Return (X, Y) of the center of cell containing provided text 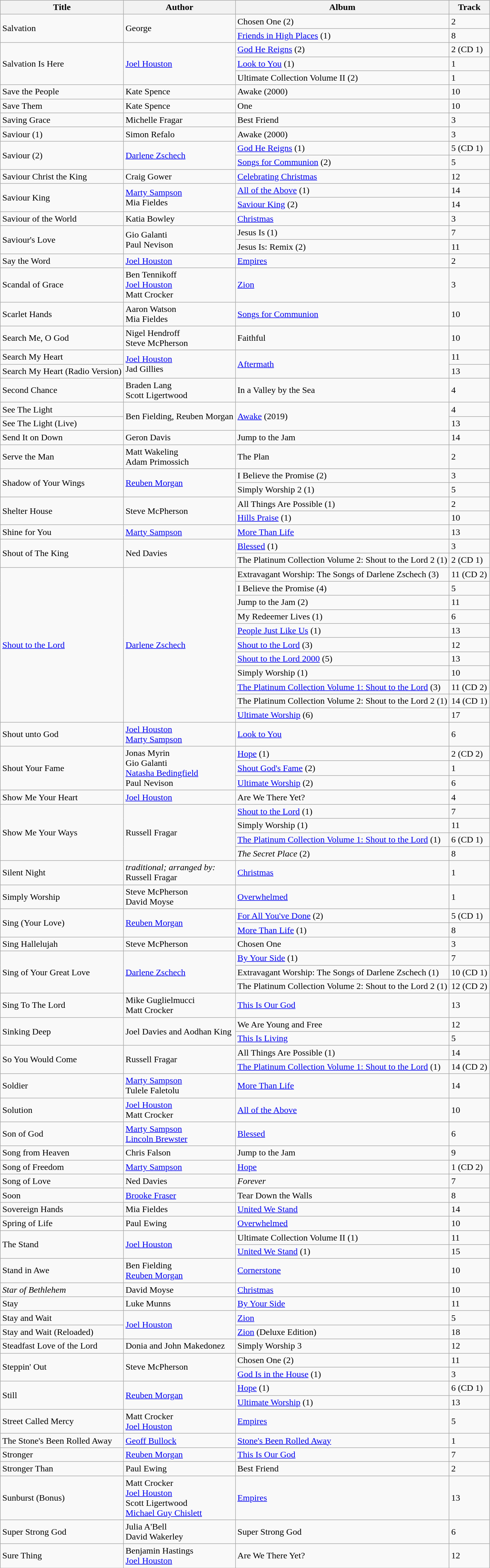
By Your Side (342, 1304)
Extravagant Worship: The Songs of Darlene Zschech (3) (342, 574)
Saviour Christ the King (62, 176)
Simply Worship 2 (1) (342, 490)
Marty Sampson Mia Fieldes (180, 198)
Album (342, 7)
Serve the Man (62, 457)
I Believe the Promise (2) (342, 476)
Save Them (62, 106)
Send It on Down (62, 437)
United We Stand (342, 1209)
Still (62, 1395)
Friends in High Places (1) (342, 36)
United We Stand (1) (342, 1252)
Saving Grace (62, 120)
Sunburst (Bonus) (62, 1498)
The Secret Place (2) (342, 854)
17 (469, 715)
Cornerstone (342, 1271)
God He Reigns (2) (342, 50)
Song from Heaven (62, 1153)
Stay (62, 1304)
Faithful (342, 338)
This Is Living (342, 1039)
Saviour (2) (62, 155)
One (342, 106)
Shout to the Lord (1) (342, 811)
Marty Sampson Lincoln Brewster (180, 1134)
Matt Crocker Joel Houston Scott Ligertwood Michael Guy Chislett (180, 1498)
Zion (Deluxe Edition) (342, 1332)
15 (469, 1252)
Chosen One (342, 944)
Sure Thing (62, 1556)
Sing (Your Love) (62, 923)
Salvation Is Here (62, 64)
Ben Tennikoff Joel Houston Matt Crocker (180, 285)
Soldier (62, 1086)
The Stand (62, 1245)
Brooke Fraser (180, 1195)
1 (CD 2) (469, 1167)
Soon (62, 1195)
Donia and John Makedonez (180, 1346)
George (180, 28)
Track (469, 7)
All of the Above (342, 1110)
Geron Davis (180, 437)
David Moyse (180, 1290)
Luke Munns (180, 1304)
Sing Hallelujah (62, 944)
Stronger (62, 1454)
12 (CD 2) (469, 986)
All of the Above (1) (342, 191)
Ben Fielding Reuben Morgan (180, 1271)
Steppin' Out (62, 1367)
Awake (2019) (342, 416)
Songs for Communion (342, 314)
Say the Word (62, 261)
Steve McPherson David Moyse (180, 897)
Simon Refalo (180, 134)
So You Would Come (62, 1060)
Julia A'Bell David Wakerley (180, 1532)
10 (CD 1) (469, 972)
Chris Falson (180, 1153)
Saviour (1) (62, 134)
Show Me Your Heart (62, 797)
Ben Fielding, Reuben Morgan (180, 416)
My Redeemer Lives (1) (342, 616)
Jesus Is: Remix (2) (342, 247)
Salvation (62, 28)
Jump to the Jam (2) (342, 602)
Search My Heart (62, 357)
Ultimate Worship (2) (342, 783)
Marty Sampson Tulele Faletolu (180, 1086)
See The Light (Live) (62, 423)
Show Me Your Ways (62, 832)
Matt Crocker Joel Houston (180, 1421)
People Just Like Us (1) (342, 630)
Search Me, O God (62, 338)
Silent Night (62, 872)
Braden Lang Scott Ligertwood (180, 390)
See The Light (62, 409)
The Platinum Collection Volume 1: Shout to the Lord (3) (342, 687)
Stronger Than (62, 1468)
14 (CD 2) (469, 1067)
I Believe the Promise (4) (342, 588)
Mike Guglielmucci Matt Crocker (180, 1006)
Scarlet Hands (62, 314)
Star of Bethlehem (62, 1290)
Mia Fieldes (180, 1209)
Shout to the Lord (3) (342, 645)
Tear Down the Walls (342, 1195)
Jesus Is (1) (342, 233)
Shout unto God (62, 734)
Shout Your Fame (62, 768)
Stand in Awe (62, 1271)
Craig Gower (180, 176)
Ultimate Collection Volume II (2) (342, 78)
Ultimate Worship (6) (342, 715)
God He Reigns (1) (342, 148)
Gio Galanti Paul Nevison (180, 240)
Shout to the Lord 2000 (5) (342, 659)
Song of Love (62, 1181)
Simply Worship 3 (342, 1346)
Look to You (342, 734)
Hills Praise (1) (342, 518)
Son of God (62, 1134)
Solution (62, 1110)
Search My Heart (Radio Version) (62, 371)
Forever (342, 1181)
Spring of Life (62, 1223)
Saviour King (2) (342, 205)
Steadfast Love of the Lord (62, 1346)
Aftermath (342, 364)
Save the People (62, 92)
Title (62, 7)
Second Chance (62, 390)
Joel Houston Jad Gillies (180, 364)
Author (180, 7)
Geoff Bullock (180, 1440)
Sing of Your Great Love (62, 972)
Joel Davies and Aodhan King (180, 1032)
Katia Bowley (180, 219)
Stay and Wait (62, 1318)
Shelter House (62, 511)
Michelle Fragar (180, 120)
Celebrating Christmas (342, 176)
Shout of The King (62, 553)
Scandal of Grace (62, 285)
Street Called Mercy (62, 1421)
Blessed (342, 1134)
We Are Young and Free (342, 1024)
9 (469, 1153)
Matt Wakeling Adam Primossich (180, 457)
14 (CD 1) (469, 701)
Blessed (1) (342, 546)
Simply Worship (62, 897)
Extravagant Worship: The Songs of Darlene Zschech (1) (342, 972)
By Your Side (1) (342, 958)
Look to You (1) (342, 64)
Saviour of the World (62, 219)
Hope (342, 1167)
Shout to the Lord (62, 645)
Aaron Watson Mia Fieldes (180, 314)
Ultimate Collection Volume II (1) (342, 1238)
Jonas Myrin Gio Galanti Natasha Bedingfield Paul Nevison (180, 768)
Saviour's Love (62, 240)
18 (469, 1332)
Stay and Wait (Reloaded) (62, 1332)
God Is in the House (1) (342, 1374)
Sovereign Hands (62, 1209)
Stone's Been Rolled Away (342, 1440)
The Stone's Been Rolled Away (62, 1440)
Joel Houston Matt Crocker (180, 1110)
Song of Freedom (62, 1167)
Benjamin HastingsJoel Houston (180, 1556)
Shout God's Fame (2) (342, 768)
Saviour King (62, 198)
More Than Life (1) (342, 930)
Songs for Communion (2) (342, 162)
2 (CD 2) (469, 754)
In a Valley by the Sea (342, 390)
The Plan (342, 457)
traditional; arranged by: Russell Fragar (180, 872)
Nigel Hendroff Steve McPherson (180, 338)
Sinking Deep (62, 1032)
For All You've Done (2) (342, 916)
Sing To The Lord (62, 1006)
Shadow of Your Wings (62, 483)
Ultimate Worship (1) (342, 1402)
Joel Houston Marty Sampson (180, 734)
Shine for You (62, 532)
